For the text-containing cell, return its midpoint in [x, y] coordinate format. 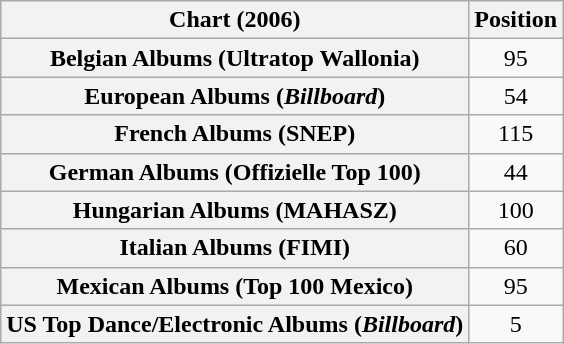
44 [516, 172]
60 [516, 248]
European Albums (Billboard) [235, 96]
Chart (2006) [235, 20]
US Top Dance/Electronic Albums (Billboard) [235, 324]
115 [516, 134]
Hungarian Albums (MAHASZ) [235, 210]
100 [516, 210]
German Albums (Offizielle Top 100) [235, 172]
54 [516, 96]
French Albums (SNEP) [235, 134]
Belgian Albums (Ultratop Wallonia) [235, 58]
Mexican Albums (Top 100 Mexico) [235, 286]
Italian Albums (FIMI) [235, 248]
5 [516, 324]
Position [516, 20]
